Determine the (x, y) coordinate at the center of the cell enclosing the given text.  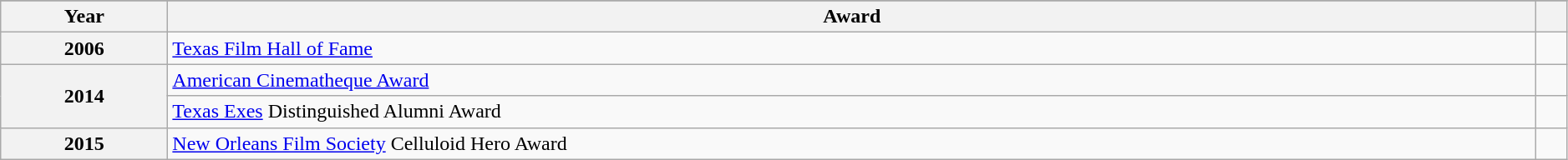
Year (84, 17)
Texas Film Hall of Fame (852, 48)
2006 (84, 48)
Award (852, 17)
New Orleans Film Society Celluloid Hero Award (852, 143)
Texas Exes Distinguished Alumni Award (852, 112)
2014 (84, 96)
2015 (84, 143)
American Cinematheque Award (852, 80)
